Scan for the cell matching the given text and deliver its (x, y) coordinate at center. 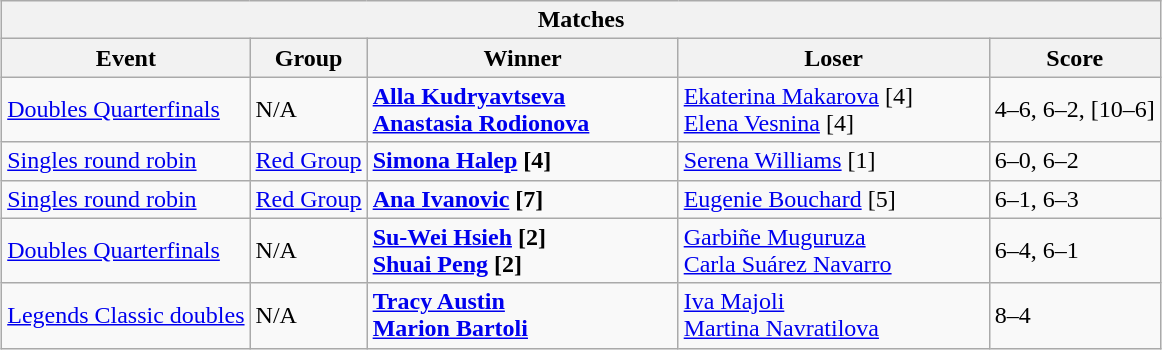
Winner (522, 58)
8–4 (1074, 316)
Alla Kudryavtseva Anastasia Rodionova (522, 110)
Event (126, 58)
Legends Classic doubles (126, 316)
Eugenie Bouchard [5] (834, 199)
6–0, 6–2 (1074, 161)
Tracy Austin Marion Bartoli (522, 316)
6–1, 6–3 (1074, 199)
Matches (582, 20)
Simona Halep [4] (522, 161)
4–6, 6–2, [10–6] (1074, 110)
Su-Wei Hsieh [2] Shuai Peng [2] (522, 250)
Garbiñe Muguruza Carla Suárez Navarro (834, 250)
Loser (834, 58)
6–4, 6–1 (1074, 250)
Ana Ivanovic [7] (522, 199)
Group (308, 58)
Iva Majoli Martina Navratilova (834, 316)
Score (1074, 58)
Serena Williams [1] (834, 161)
Ekaterina Makarova [4] Elena Vesnina [4] (834, 110)
